Detect which cell encompasses the target text, then output its [X, Y] center coordinate. 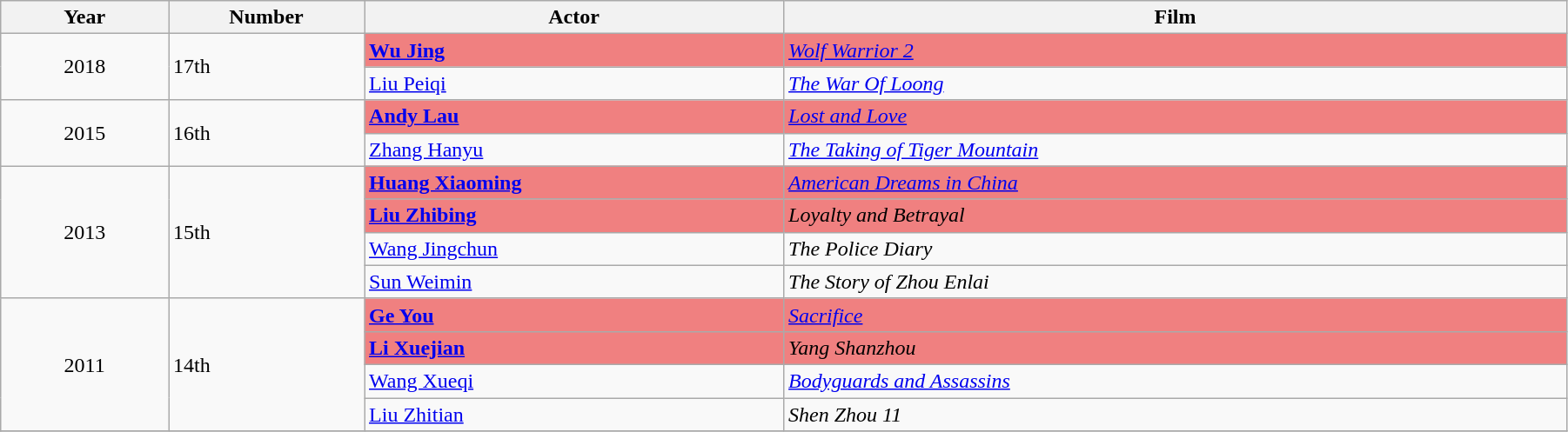
Yang Shanzhou [1176, 348]
Liu Peiqi [574, 83]
Lost and Love [1176, 116]
Huang Xiaoming [574, 183]
2015 [85, 133]
Li Xuejian [574, 348]
17th [266, 67]
16th [266, 133]
2011 [85, 364]
The War Of Loong [1176, 83]
Andy Lau [574, 116]
Film [1176, 17]
2013 [85, 232]
Liu Zhibing [574, 216]
Zhang Hanyu [574, 150]
Sun Weimin [574, 282]
Wang Jingchun [574, 249]
15th [266, 232]
Shen Zhou 11 [1176, 415]
Sacrifice [1176, 315]
Ge You [574, 315]
14th [266, 364]
The Police Diary [1176, 249]
Bodyguards and Assassins [1176, 381]
Year [85, 17]
2018 [85, 67]
Actor [574, 17]
The Taking of Tiger Mountain [1176, 150]
Wolf Warrior 2 [1176, 50]
Number [266, 17]
The Story of Zhou Enlai [1176, 282]
Wu Jing [574, 50]
American Dreams in China [1176, 183]
Loyalty and Betrayal [1176, 216]
Liu Zhitian [574, 415]
Wang Xueqi [574, 381]
